For the text-containing cell, return its midpoint in (x, y) coordinate format. 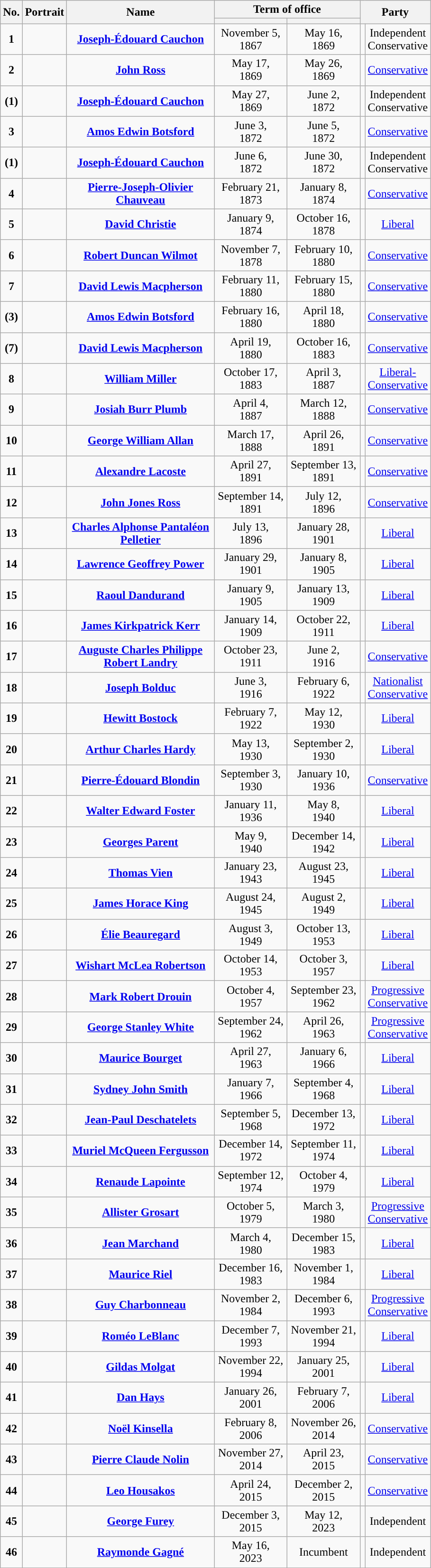
Incumbent (323, 1552)
January 11,1936 (251, 811)
28 (11, 997)
31 (11, 1089)
January 23,1943 (251, 873)
January 8,1905 (323, 564)
33 (11, 1150)
November 5,1867 (251, 39)
8 (11, 379)
13 (11, 533)
Party (395, 12)
May 12,2023 (323, 1521)
February 21,1873 (251, 194)
April 19,1880 (251, 347)
February 6,1922 (323, 687)
14 (11, 564)
September 14,1891 (251, 502)
Portrait (45, 12)
April 26,1891 (323, 440)
No. (11, 12)
Allister Grosart (140, 1212)
Wishart McLea Robertson (140, 965)
December 6,1993 (323, 1305)
May 16,2023 (251, 1552)
April 24,2015 (251, 1490)
June 3,1916 (251, 687)
Muriel McQueen Fergusson (140, 1150)
September 12,1974 (251, 1182)
John Jones Ross (140, 502)
38 (11, 1305)
William Miller (140, 379)
22 (11, 811)
February 16,1880 (251, 317)
2 (11, 70)
30 (11, 1058)
May 17,1869 (251, 70)
September 24,1962 (251, 1027)
24 (11, 873)
Jean Marchand (140, 1243)
6 (11, 255)
21 (11, 780)
Élie Beauregard (140, 935)
16 (11, 625)
October 23,1911 (251, 657)
17 (11, 657)
Pierre-Édouard Blondin (140, 780)
February 11,1880 (251, 286)
August 24,1945 (251, 904)
Name (140, 12)
November 2,1984 (251, 1305)
August 3,1949 (251, 935)
George William Allan (140, 440)
Josiah Burr Plumb (140, 410)
7 (11, 286)
9 (11, 410)
April 18,1880 (323, 317)
John Ross (140, 70)
James Kirkpatrick Kerr (140, 625)
4 (11, 194)
Maurice Riel (140, 1274)
NationalistConservative (398, 687)
December 13,1972 (323, 1120)
April 27,1891 (251, 472)
May 12,1930 (323, 719)
June 2,1872 (323, 101)
May 8,1940 (323, 811)
May 16,1869 (323, 39)
August 2,1949 (323, 904)
Noël Kinsella (140, 1428)
January 9,1874 (251, 224)
Leo Housakos (140, 1490)
October 16,1883 (323, 347)
Mark Robert Drouin (140, 997)
April 4,1887 (251, 410)
46 (11, 1552)
March 12,1888 (323, 410)
29 (11, 1027)
December 2,2015 (323, 1490)
September 4,1968 (323, 1089)
James Horace King (140, 904)
February 10,1880 (323, 255)
January 8,1874 (323, 194)
November 26,2014 (323, 1428)
44 (11, 1490)
Charles Alphonse Pantaléon Pelletier (140, 533)
43 (11, 1460)
October 4,1979 (323, 1182)
Term of office (287, 9)
10 (11, 440)
September 5,1968 (251, 1120)
December 15,1983 (323, 1243)
37 (11, 1274)
39 (11, 1335)
Arthur Charles Hardy (140, 749)
Maurice Bourget (140, 1058)
Robert Duncan Wilmot (140, 255)
January 13,1909 (323, 595)
July 12,1896 (323, 502)
Raymonde Gagné (140, 1552)
Dan Hays (140, 1398)
Sydney John Smith (140, 1089)
August 23,1945 (323, 873)
Auguste Charles Philippe Robert Landry (140, 657)
November 27,2014 (251, 1460)
March 3,1980 (323, 1212)
1 (11, 39)
35 (11, 1212)
18 (11, 687)
Joseph Bolduc (140, 687)
October 16,1878 (323, 224)
Hewitt Bostock (140, 719)
March 4,1980 (251, 1243)
October 17,1883 (251, 379)
Roméo LeBlanc (140, 1335)
March 17,1888 (251, 440)
Liberal-Conservative (398, 379)
September 23,1962 (323, 997)
November 22,1994 (251, 1367)
January 10,1936 (323, 780)
45 (11, 1521)
February 15,1880 (323, 286)
June 2,1916 (323, 657)
Lawrence Geoffrey Power (140, 564)
January 28,1901 (323, 533)
42 (11, 1428)
July 13,1896 (251, 533)
27 (11, 965)
15 (11, 595)
Pierre Claude Nolin (140, 1460)
June 30,1872 (323, 162)
January 14,1909 (251, 625)
April 3,1887 (323, 379)
October 13,1953 (323, 935)
September 2,1930 (323, 749)
January 9,1905 (251, 595)
Guy Charbonneau (140, 1305)
October 22,1911 (323, 625)
Georges Parent (140, 842)
May 27,1869 (251, 101)
Walter Edward Foster (140, 811)
Gildas Molgat (140, 1367)
February 8,2006 (251, 1428)
Raoul Dandurand (140, 595)
20 (11, 749)
12 (11, 502)
October 3,1957 (323, 965)
Jean-Paul Deschatelets (140, 1120)
January 25,2001 (323, 1367)
October 5,1979 (251, 1212)
June 3,1872 (251, 132)
October 14,1953 (251, 965)
40 (11, 1367)
December 3,2015 (251, 1521)
11 (11, 472)
April 26,1963 (323, 1027)
Alexandre Lacoste (140, 472)
April 23,2015 (323, 1460)
January 26,2001 (251, 1398)
David Christie (140, 224)
Renaude Lapointe (140, 1182)
May 9,1940 (251, 842)
May 13,1930 (251, 749)
(3) (11, 317)
34 (11, 1182)
Thomas Vien (140, 873)
April 27,1963 (251, 1058)
36 (11, 1243)
Pierre-Joseph-Olivier Chauveau (140, 194)
October 4,1957 (251, 997)
December 7,1993 (251, 1335)
September 11,1974 (323, 1150)
June 5,1872 (323, 132)
3 (11, 132)
September 13,1891 (323, 472)
January 29,1901 (251, 564)
(7) (11, 347)
23 (11, 842)
41 (11, 1398)
December 16,1983 (251, 1274)
January 7,1966 (251, 1089)
June 6,1872 (251, 162)
George Stanley White (140, 1027)
January 6,1966 (323, 1058)
26 (11, 935)
November 21,1994 (323, 1335)
32 (11, 1120)
February 7,1922 (251, 719)
September 3,1930 (251, 780)
February 7,2006 (323, 1398)
December 14,1972 (251, 1150)
5 (11, 224)
December 14,1942 (323, 842)
25 (11, 904)
May 26,1869 (323, 70)
George Furey (140, 1521)
19 (11, 719)
November 1,1984 (323, 1274)
November 7,1878 (251, 255)
